Return (X, Y) of the center of cell containing provided text 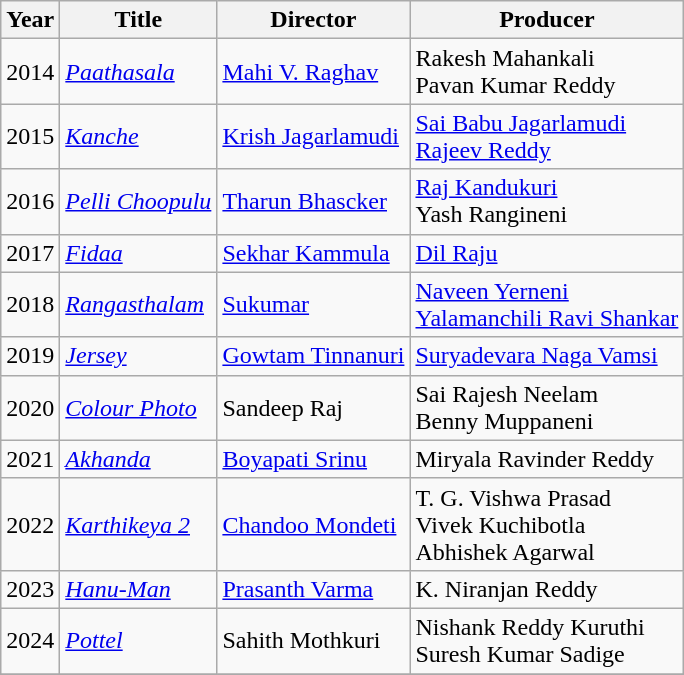
Sandeep Raj (314, 408)
Naveen YerneniYalamanchili Ravi Shankar (547, 304)
2023 (30, 589)
Director (314, 20)
Dil Raju (547, 253)
2015 (30, 136)
Sukumar (314, 304)
Colour Photo (138, 408)
Akhanda (138, 459)
Sai Rajesh NeelamBenny Muppaneni (547, 408)
Sahith Mothkuri (314, 640)
Rakesh MahankaliPavan Kumar Reddy (547, 72)
Year (30, 20)
Nishank Reddy KuruthiSuresh Kumar Sadige (547, 640)
Raj KandukuriYash Rangineni (547, 202)
2014 (30, 72)
2017 (30, 253)
Kanche (138, 136)
Chandoo Mondeti (314, 524)
K. Niranjan Reddy (547, 589)
Gowtam Tinnanuri (314, 356)
Fidaa (138, 253)
Prasanth Varma (314, 589)
Sai Babu JagarlamudiRajeev Reddy (547, 136)
2021 (30, 459)
Jersey (138, 356)
Pelli Choopulu (138, 202)
Pottel (138, 640)
2018 (30, 304)
Producer (547, 20)
Mahi V. Raghav (314, 72)
Suryadevara Naga Vamsi (547, 356)
Krish Jagarlamudi (314, 136)
T. G. Vishwa PrasadVivek KuchibotlaAbhishek Agarwal (547, 524)
Sekhar Kammula (314, 253)
2022 (30, 524)
Rangasthalam (138, 304)
Title (138, 20)
Miryala Ravinder Reddy (547, 459)
Karthikeya 2 (138, 524)
Boyapati Srinu (314, 459)
Tharun Bhascker (314, 202)
2024 (30, 640)
2019 (30, 356)
Hanu-Man (138, 589)
Paathasala (138, 72)
2020 (30, 408)
2016 (30, 202)
